Search for the cell housing the specified text and yield its (x, y) center coordinate. 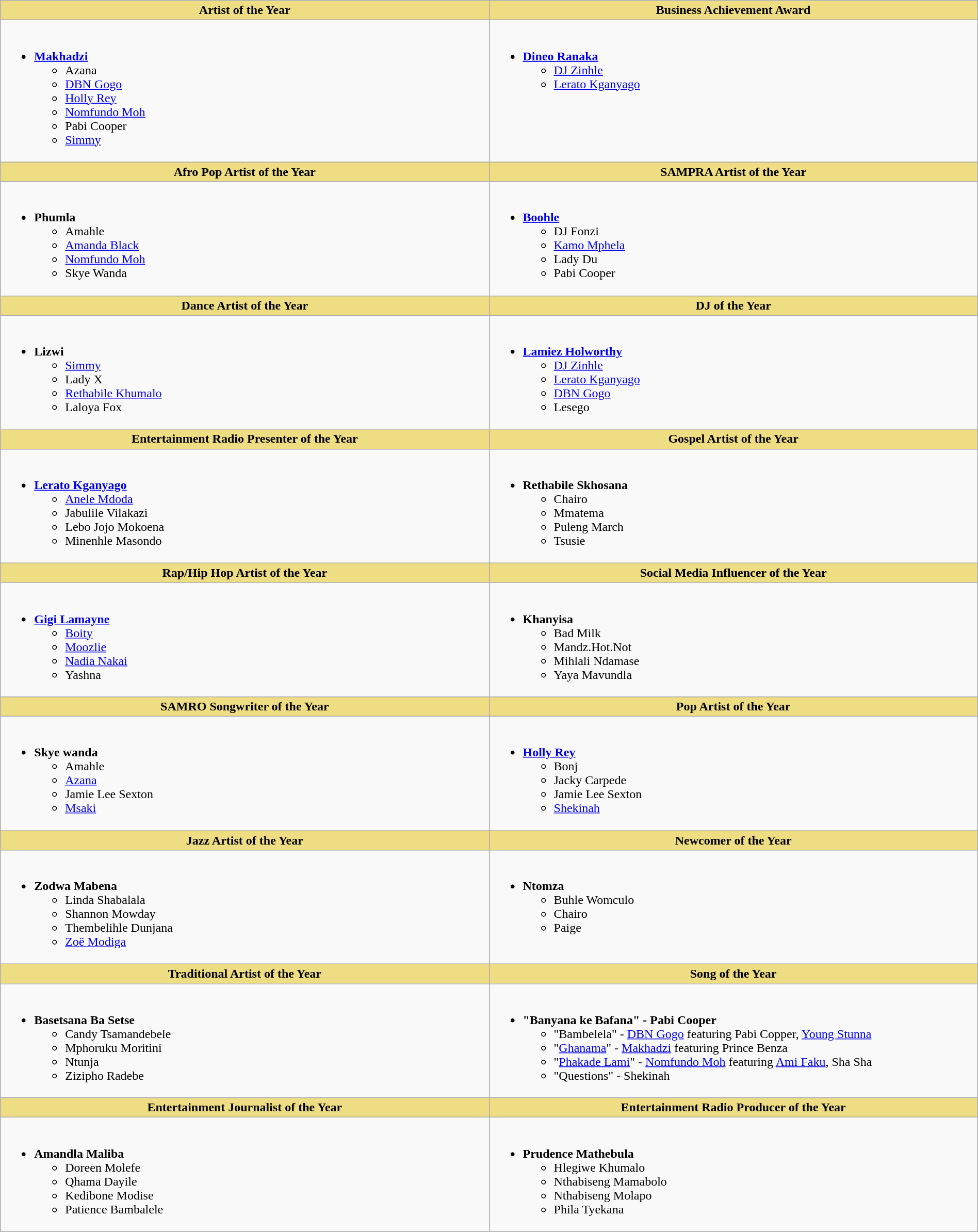
Traditional Artist of the Year (244, 974)
Gigi LamayneBoityMoozlieNadia NakaiYashna (244, 640)
Jazz Artist of the Year (244, 840)
Entertainment Radio Producer of the Year (733, 1108)
Zodwa MabenaLinda ShabalalaShannon MowdayThembelihle DunjanaZoë Modiga (244, 907)
Social Media Influencer of the Year (733, 573)
Entertainment Journalist of the Year (244, 1108)
Lamiez HolworthyDJ ZinhleLerato KganyagoDBN GogoLesego (733, 372)
Basetsana Ba SetseCandy TsamandebeleMphoruku MoritiniNtunjaZizipho Radebe (244, 1041)
KhanyisaBad MilkMandz.Hot.NotMihlali NdamaseYaya Mavundla (733, 640)
Artist of the Year (244, 10)
Prudence MathebulaHlegiwe KhumaloNthabiseng MamaboloNthabiseng MolapoPhila Tyekana (733, 1174)
Entertainment Radio Presenter of the Year (244, 439)
Business Achievement Award (733, 10)
Rap/Hip Hop Artist of the Year (244, 573)
Gospel Artist of the Year (733, 439)
Dance Artist of the Year (244, 305)
Rethabile SkhosanaChairoMmatemaPuleng MarchTsusie (733, 506)
NtomzaBuhle WomculoChairoPaige (733, 907)
SAMPRA Artist of the Year (733, 172)
Skye wandaAmahleAzanaJamie Lee SextonMsaki (244, 773)
Lerato KganyagoAnele MdodaJabulile VilakaziLebo Jojo MokoenaMinenhle Masondo (244, 506)
LizwiSimmyLady XRethabile KhumaloLaloya Fox (244, 372)
Holly ReyBonjJacky CarpedeJamie Lee SextonShekinah (733, 773)
BoohleDJ FonziKamo MphelaLady DuPabi Cooper (733, 238)
Newcomer of the Year (733, 840)
Dineo RanakaDJ ZinhleLerato Kganyago (733, 91)
Song of the Year (733, 974)
Afro Pop Artist of the Year (244, 172)
MakhadziAzanaDBN GogoHolly ReyNomfundo MohPabi CooperSimmy (244, 91)
PhumlaAmahleAmanda BlackNomfundo MohSkye Wanda (244, 238)
DJ of the Year (733, 305)
Amandla MalibaDoreen MolefeQhama DayileKedibone ModisePatience Bambalele (244, 1174)
SAMRO Songwriter of the Year (244, 706)
Pop Artist of the Year (733, 706)
